Locate the cell with the specified text and output its [X, Y] center coordinate. 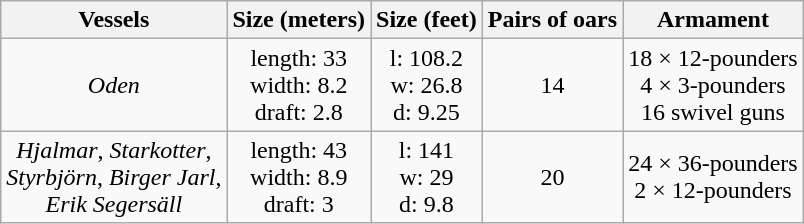
Pairs of oars [552, 20]
20 [552, 177]
Oden [114, 85]
l: 141w: 29d: 9.8 [427, 177]
Vessels [114, 20]
24 × 36-pounders2 × 12-pounders [714, 177]
l: 108.2w: 26.8d: 9.25 [427, 85]
18 × 12-pounders4 × 3-pounders16 swivel guns [714, 85]
14 [552, 85]
Armament [714, 20]
Size (meters) [299, 20]
Hjalmar, Starkotter, Styrbjörn, Birger Jarl,Erik Segersäll [114, 177]
Size (feet) [427, 20]
length: 33width: 8.2draft: 2.8 [299, 85]
length: 43width: 8.9draft: 3 [299, 177]
